For the text-containing cell, return its midpoint in [x, y] coordinate format. 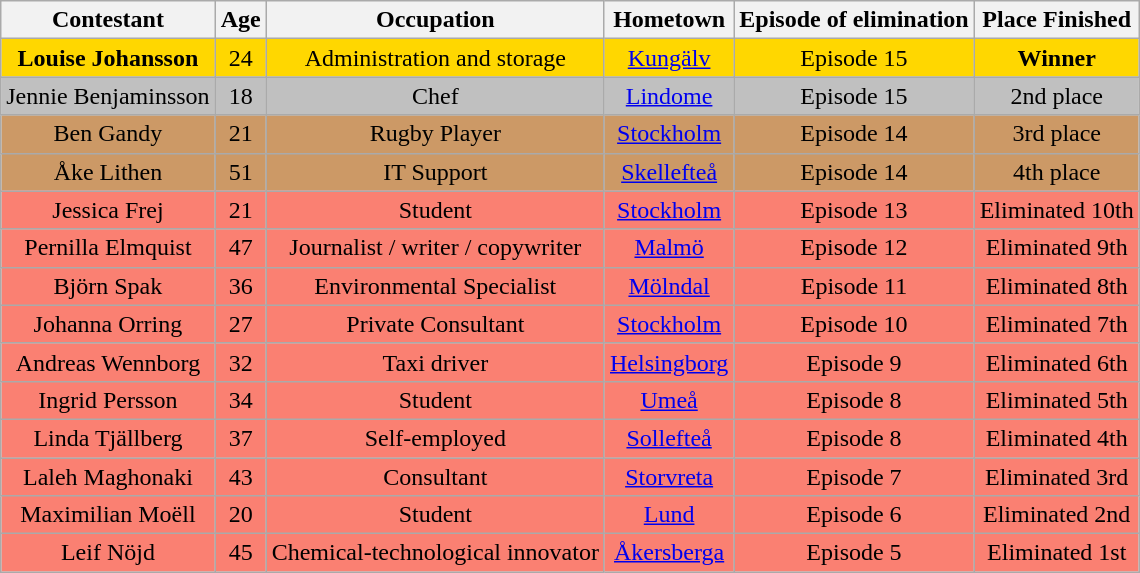
Eliminated 4th [1056, 438]
Episode 11 [854, 286]
Louise Johansson [108, 58]
Johanna Orring [108, 324]
Chef [435, 96]
24 [240, 58]
Lindome [668, 96]
36 [240, 286]
Björn Spak [108, 286]
37 [240, 438]
Chemical-technological innovator [435, 553]
Occupation [435, 20]
Sollefteå [668, 438]
Eliminated 8th [1056, 286]
Storvreta [668, 477]
Episode 10 [854, 324]
Leif Nöjd [108, 553]
Eliminated 6th [1056, 362]
Eliminated 1st [1056, 553]
Environmental Specialist [435, 286]
4th place [1056, 172]
Episode 7 [854, 477]
Episode 6 [854, 515]
Malmö [668, 248]
Lund [668, 515]
43 [240, 477]
Eliminated 5th [1056, 400]
Ben Gandy [108, 134]
Age [240, 20]
Consultant [435, 477]
Self-employed [435, 438]
Journalist / writer / copywriter [435, 248]
Kungälv [668, 58]
Eliminated 10th [1056, 210]
Contestant [108, 20]
Eliminated 7th [1056, 324]
Skellefteå [668, 172]
Helsingborg [668, 362]
Ingrid Persson [108, 400]
Pernilla Elmquist [108, 248]
Mölndal [668, 286]
Episode 13 [854, 210]
51 [240, 172]
Linda Tjällberg [108, 438]
27 [240, 324]
Jessica Frej [108, 210]
Rugby Player [435, 134]
Episode 9 [854, 362]
20 [240, 515]
Place Finished [1056, 20]
IT Support [435, 172]
Episode of elimination [854, 20]
Åke Lithen [108, 172]
47 [240, 248]
Administration and storage [435, 58]
34 [240, 400]
Hometown [668, 20]
Winner [1056, 58]
Private Consultant [435, 324]
Taxi driver [435, 362]
18 [240, 96]
3rd place [1056, 134]
Eliminated 2nd [1056, 515]
Eliminated 3rd [1056, 477]
Åkersberga [668, 553]
Eliminated 9th [1056, 248]
2nd place [1056, 96]
Episode 5 [854, 553]
Episode 12 [854, 248]
45 [240, 553]
Jennie Benjaminsson [108, 96]
Andreas Wennborg [108, 362]
Umeå [668, 400]
Laleh Maghonaki [108, 477]
Maximilian Moëll [108, 515]
32 [240, 362]
